Provide the [x, y] coordinate of the cell's center where the given text is located.  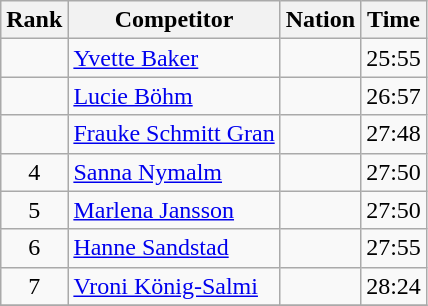
4 [34, 172]
Yvette Baker [174, 58]
5 [34, 210]
26:57 [394, 96]
27:48 [394, 134]
Nation [320, 20]
Hanne Sandstad [174, 248]
6 [34, 248]
25:55 [394, 58]
7 [34, 286]
Rank [34, 20]
Frauke Schmitt Gran [174, 134]
Time [394, 20]
Lucie Böhm [174, 96]
Sanna Nymalm [174, 172]
28:24 [394, 286]
Competitor [174, 20]
27:55 [394, 248]
Marlena Jansson [174, 210]
Vroni König-Salmi [174, 286]
